Find where the given text appears and provide that cell's center as (x, y) coordinate. 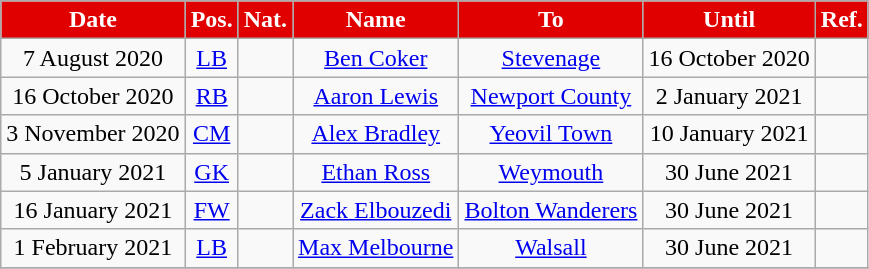
Ben Coker (376, 58)
Zack Elbouzedi (376, 210)
GK (212, 172)
5 January 2021 (93, 172)
Ethan Ross (376, 172)
Bolton Wanderers (551, 210)
10 January 2021 (729, 134)
Yeovil Town (551, 134)
Newport County (551, 96)
Walsall (551, 248)
3 November 2020 (93, 134)
Nat. (265, 20)
Ref. (842, 20)
Stevenage (551, 58)
CM (212, 134)
To (551, 20)
FW (212, 210)
7 August 2020 (93, 58)
Max Melbourne (376, 248)
Date (93, 20)
16 January 2021 (93, 210)
Name (376, 20)
Alex Bradley (376, 134)
Until (729, 20)
2 January 2021 (729, 96)
RB (212, 96)
Weymouth (551, 172)
Pos. (212, 20)
1 February 2021 (93, 248)
Aaron Lewis (376, 96)
